From the cell containing the given text, extract its center point as (x, y) coordinate. 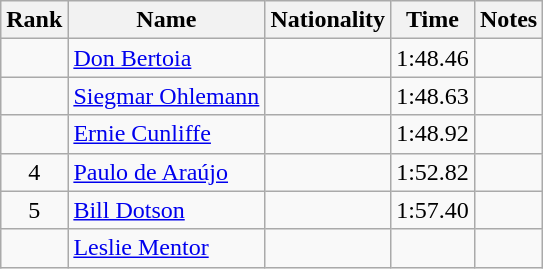
Time (433, 20)
Bill Dotson (166, 210)
Siegmar Ohlemann (166, 96)
Ernie Cunliffe (166, 134)
Notes (508, 20)
Leslie Mentor (166, 248)
1:48.46 (433, 58)
1:48.63 (433, 96)
Don Bertoia (166, 58)
5 (34, 210)
1:52.82 (433, 172)
Rank (34, 20)
Paulo de Araújo (166, 172)
4 (34, 172)
1:57.40 (433, 210)
Nationality (328, 20)
1:48.92 (433, 134)
Name (166, 20)
